Extract the (X, Y) coordinate from the center of the cell holding the provided text.  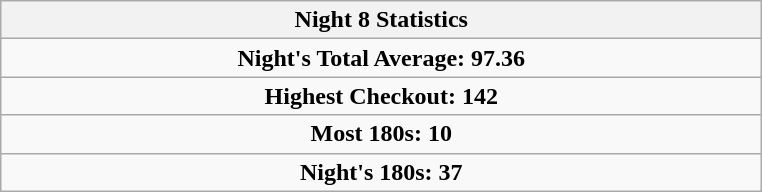
Highest Checkout: 142 (382, 96)
Night's Total Average: 97.36 (382, 58)
Night 8 Statistics (382, 20)
Night's 180s: 37 (382, 172)
Most 180s: 10 (382, 134)
